Provide the [X, Y] coordinate of the cell's center where the given text is located.  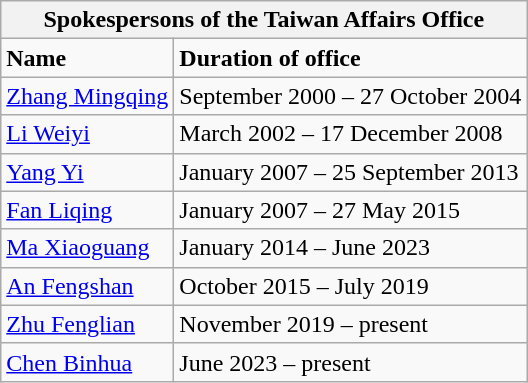
November 2019 – present [350, 324]
September 2000 – 27 October 2004 [350, 96]
January 2007 – 25 September 2013 [350, 172]
Fan Liqing [88, 210]
Name [88, 58]
March 2002 – 17 December 2008 [350, 134]
January 2007 – 27 May 2015 [350, 210]
Chen Binhua [88, 362]
Zhang Mingqing [88, 96]
Spokespersons of the Taiwan Affairs Office [264, 20]
Ma Xiaoguang [88, 248]
January 2014 – June 2023 [350, 248]
June 2023 – present [350, 362]
Zhu Fenglian [88, 324]
Duration of office [350, 58]
Yang Yi [88, 172]
An Fengshan [88, 286]
Li Weiyi [88, 134]
October 2015 – July 2019 [350, 286]
